Identify which cell holds the provided text, then report its (X, Y) central coordinate. 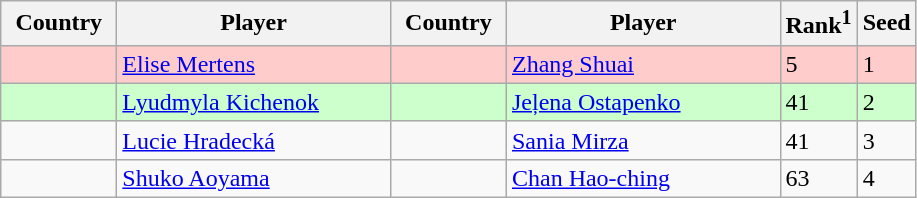
Shuko Aoyama (254, 178)
2 (886, 102)
Seed (886, 24)
1 (886, 64)
Sania Mirza (643, 140)
5 (818, 64)
Lyudmyla Kichenok (254, 102)
Zhang Shuai (643, 64)
3 (886, 140)
Rank1 (818, 24)
4 (886, 178)
Elise Mertens (254, 64)
63 (818, 178)
Lucie Hradecká (254, 140)
Jeļena Ostapenko (643, 102)
Chan Hao-ching (643, 178)
